For the text-containing cell, return its midpoint in (x, y) coordinate format. 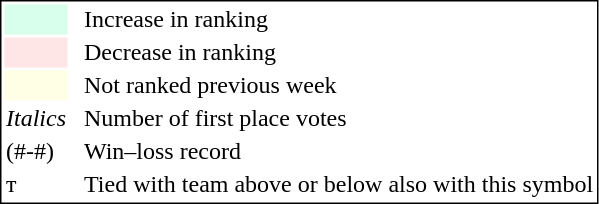
Decrease in ranking (338, 53)
Italics (36, 119)
(#-#) (36, 151)
Not ranked previous week (338, 85)
Number of first place votes (338, 119)
Win–loss record (338, 151)
Tied with team above or below also with this symbol (338, 185)
т (36, 185)
Increase in ranking (338, 19)
